Return the (x, y) coordinate for the center point of the cell that contains the specified text.  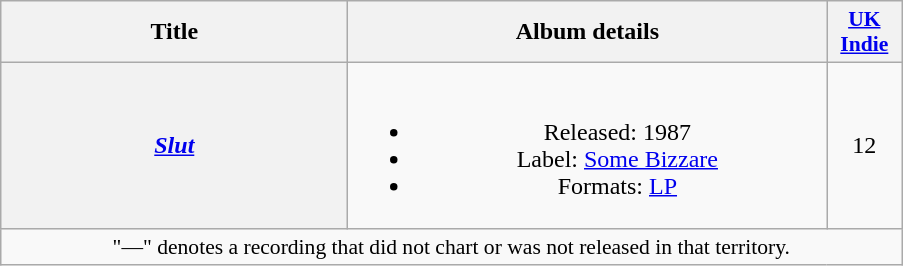
Released: 1987Label: Some BizzareFormats: LP (588, 146)
Slut (174, 146)
12 (864, 146)
UK Indie (864, 32)
Album details (588, 32)
Title (174, 32)
"—" denotes a recording that did not chart or was not released in that territory. (452, 247)
